From the cell containing the given text, extract its center point as (x, y) coordinate. 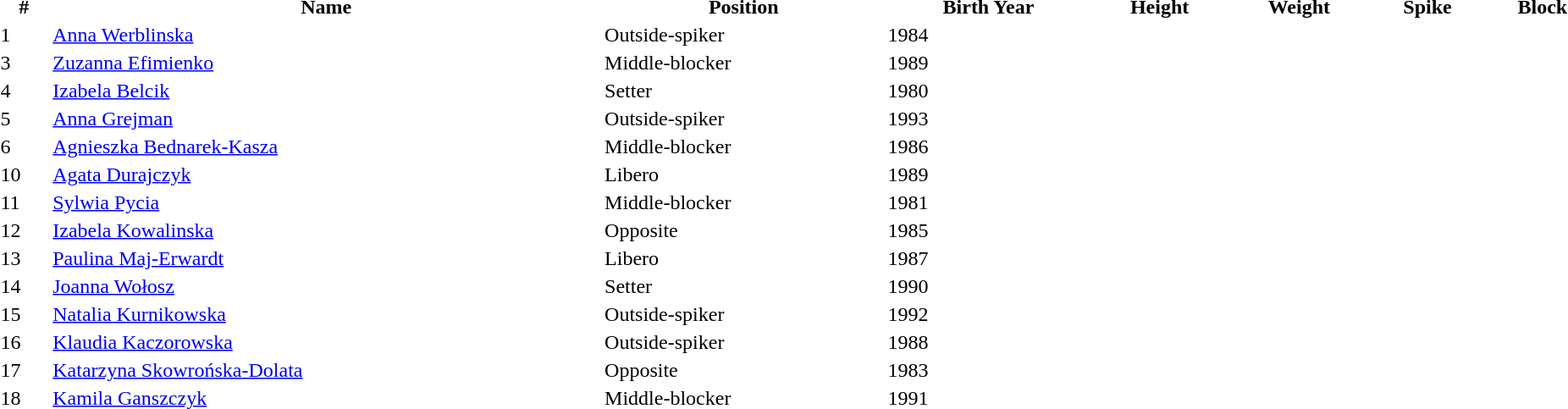
1980 (989, 91)
1987 (989, 258)
Agata Durajczyk (327, 174)
Anna Werblinska (327, 35)
Agnieszka Bednarek-Kasza (327, 146)
1984 (989, 35)
Klaudia Kaczorowska (327, 342)
1988 (989, 342)
1993 (989, 119)
1986 (989, 146)
1990 (989, 286)
1992 (989, 314)
Paulina Maj-Erwardt (327, 258)
Katarzyna Skowrońska-Dolata (327, 370)
Izabela Kowalinska (327, 230)
Anna Grejman (327, 119)
Izabela Belcik (327, 91)
1981 (989, 202)
Joanna Wołosz (327, 286)
Natalia Kurnikowska (327, 314)
1985 (989, 230)
Sylwia Pycia (327, 202)
Zuzanna Efimienko (327, 63)
1983 (989, 370)
